Return (x, y) of the center of cell containing provided text 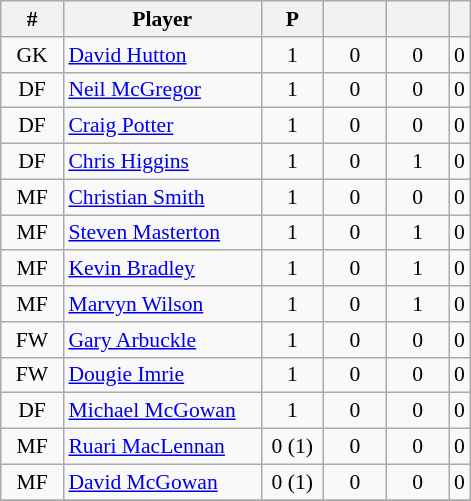
Gary Arbuckle (162, 340)
David McGowan (162, 482)
Steven Masterton (162, 233)
Dougie Imrie (162, 375)
Kevin Bradley (162, 269)
Craig Potter (162, 126)
GK (32, 55)
Christian Smith (162, 197)
# (32, 19)
Chris Higgins (162, 162)
Neil McGregor (162, 90)
David Hutton (162, 55)
Ruari MacLennan (162, 447)
P (292, 19)
Michael McGowan (162, 411)
Marvyn Wilson (162, 304)
Player (162, 19)
